Find where the given text appears and provide that cell's center as [X, Y] coordinate. 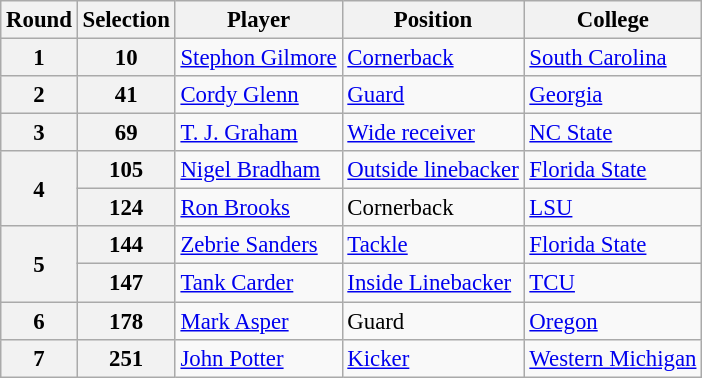
Selection [126, 20]
Wide receiver [433, 133]
3 [39, 133]
South Carolina [613, 58]
Western Michigan [613, 358]
Round [39, 20]
Inside Linebacker [433, 283]
41 [126, 95]
147 [126, 283]
4 [39, 188]
TCU [613, 283]
69 [126, 133]
Stephon Gilmore [258, 58]
LSU [613, 208]
251 [126, 358]
College [613, 20]
2 [39, 95]
Tackle [433, 245]
T. J. Graham [258, 133]
Player [258, 20]
Kicker [433, 358]
124 [126, 208]
105 [126, 170]
Oregon [613, 321]
1 [39, 58]
NC State [613, 133]
Ron Brooks [258, 208]
Zebrie Sanders [258, 245]
144 [126, 245]
Tank Carder [258, 283]
6 [39, 321]
10 [126, 58]
John Potter [258, 358]
Georgia [613, 95]
7 [39, 358]
5 [39, 264]
178 [126, 321]
Nigel Bradham [258, 170]
Outside linebacker [433, 170]
Mark Asper [258, 321]
Position [433, 20]
Cordy Glenn [258, 95]
